For the text-containing cell, return its midpoint in [X, Y] coordinate format. 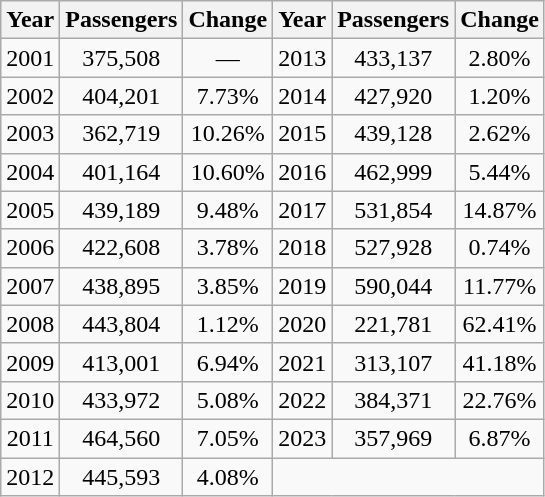
2017 [302, 210]
62.41% [500, 324]
404,201 [122, 96]
2023 [302, 438]
462,999 [394, 172]
1.20% [500, 96]
439,128 [394, 134]
2004 [30, 172]
2005 [30, 210]
384,371 [394, 400]
2013 [302, 58]
464,560 [122, 438]
221,781 [394, 324]
4.08% [228, 477]
2018 [302, 248]
2.80% [500, 58]
2003 [30, 134]
427,920 [394, 96]
590,044 [394, 286]
2008 [30, 324]
2014 [302, 96]
2002 [30, 96]
41.18% [500, 362]
7.73% [228, 96]
433,972 [122, 400]
10.26% [228, 134]
2010 [30, 400]
22.76% [500, 400]
2012 [30, 477]
413,001 [122, 362]
433,137 [394, 58]
6.94% [228, 362]
9.48% [228, 210]
11.77% [500, 286]
2.62% [500, 134]
1.12% [228, 324]
2006 [30, 248]
2015 [302, 134]
2001 [30, 58]
527,928 [394, 248]
2009 [30, 362]
2020 [302, 324]
7.05% [228, 438]
362,719 [122, 134]
10.60% [228, 172]
— [228, 58]
2016 [302, 172]
445,593 [122, 477]
443,804 [122, 324]
357,969 [394, 438]
439,189 [122, 210]
531,854 [394, 210]
5.44% [500, 172]
2019 [302, 286]
0.74% [500, 248]
3.85% [228, 286]
6.87% [500, 438]
14.87% [500, 210]
2011 [30, 438]
422,608 [122, 248]
2022 [302, 400]
5.08% [228, 400]
438,895 [122, 286]
2007 [30, 286]
313,107 [394, 362]
375,508 [122, 58]
401,164 [122, 172]
2021 [302, 362]
3.78% [228, 248]
